Pinpoint the cell where the given text exists, returning its (X, Y) midpoint coordinate. 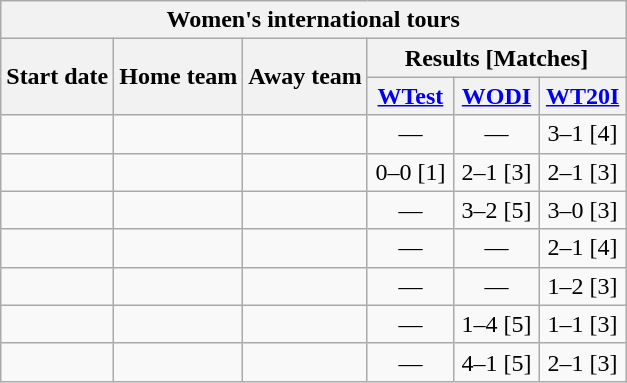
4–1 [5] (496, 362)
Home team (178, 77)
1–4 [5] (496, 324)
0–0 [1] (410, 172)
1–1 [3] (583, 324)
Women's international tours (314, 20)
3–2 [5] (496, 210)
1–2 [3] (583, 286)
WT20I (583, 96)
2–1 [4] (583, 248)
WTest (410, 96)
Results [Matches] (496, 58)
Away team (306, 77)
3–0 [3] (583, 210)
Start date (58, 77)
3–1 [4] (583, 134)
WODI (496, 96)
